Detect which cell encompasses the target text, then output its (x, y) center coordinate. 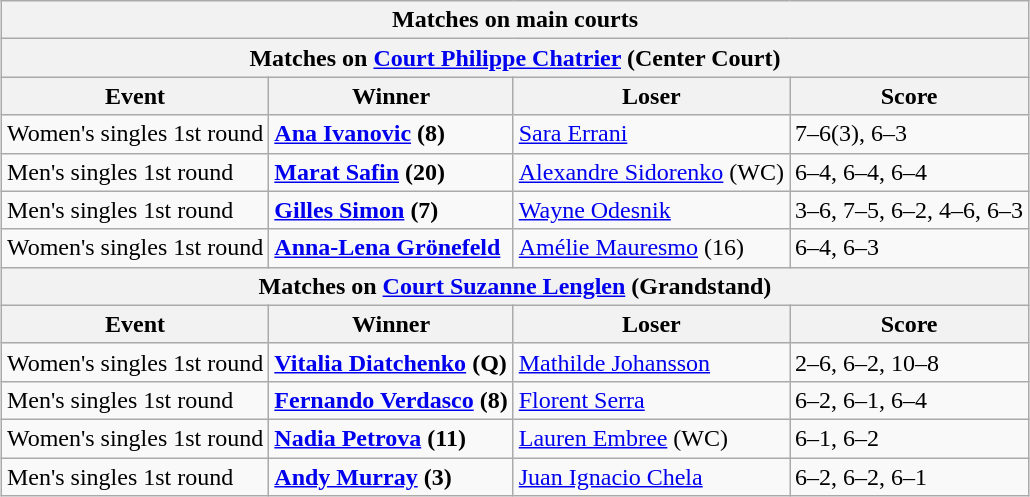
Juan Ignacio Chela (651, 477)
3–6, 7–5, 6–2, 4–6, 6–3 (910, 210)
2–6, 6–2, 10–8 (910, 362)
Nadia Petrova (11) (391, 438)
Matches on Court Philippe Chatrier (Center Court) (514, 58)
7–6(3), 6–3 (910, 134)
Ana Ivanovic (8) (391, 134)
Florent Serra (651, 400)
6–4, 6–4, 6–4 (910, 172)
Amélie Mauresmo (16) (651, 248)
6–1, 6–2 (910, 438)
Anna-Lena Grönefeld (391, 248)
6–4, 6–3 (910, 248)
Wayne Odesnik (651, 210)
Marat Safin (20) (391, 172)
Lauren Embree (WC) (651, 438)
6–2, 6–1, 6–4 (910, 400)
Andy Murray (3) (391, 477)
Vitalia Diatchenko (Q) (391, 362)
6–2, 6–2, 6–1 (910, 477)
Matches on main courts (514, 20)
Alexandre Sidorenko (WC) (651, 172)
Sara Errani (651, 134)
Matches on Court Suzanne Lenglen (Grandstand) (514, 286)
Fernando Verdasco (8) (391, 400)
Mathilde Johansson (651, 362)
Gilles Simon (7) (391, 210)
